Provide the [X, Y] coordinate of the cell's center where the given text is located.  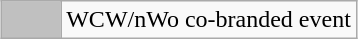
WCW/nWo co-branded event [209, 20]
